Determine the (x, y) coordinate at the center of the cell enclosing the given text.  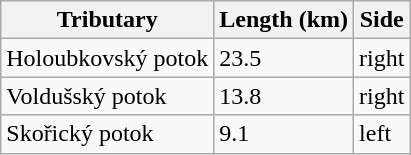
23.5 (284, 58)
Length (km) (284, 20)
Voldušský potok (108, 96)
9.1 (284, 134)
Tributary (108, 20)
Skořický potok (108, 134)
Side (382, 20)
13.8 (284, 96)
left (382, 134)
Holoubkovský potok (108, 58)
